Capture the cell that displays the provided text and extract its (x, y) central coordinate. 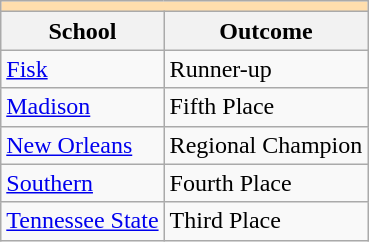
Regional Champion (266, 145)
Tennessee State (82, 221)
Fourth Place (266, 183)
Madison (82, 107)
Runner-up (266, 69)
Outcome (266, 31)
School (82, 31)
Fisk (82, 69)
Southern (82, 183)
Third Place (266, 221)
New Orleans (82, 145)
Fifth Place (266, 107)
